Provide the [X, Y] coordinate of the cell's center where the given text is located.  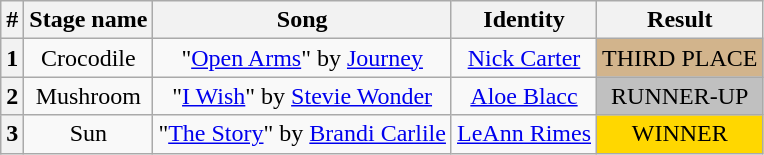
"I Wish" by Stevie Wonder [302, 96]
Mushroom [88, 96]
1 [12, 58]
THIRD PLACE [680, 58]
LeAnn Rimes [524, 134]
2 [12, 96]
"The Story" by Brandi Carlile [302, 134]
Song [302, 20]
Crocodile [88, 58]
WINNER [680, 134]
# [12, 20]
Aloe Blacc [524, 96]
"Open Arms" by Journey [302, 58]
RUNNER-UP [680, 96]
Identity [524, 20]
Result [680, 20]
Nick Carter [524, 58]
Stage name [88, 20]
Sun [88, 134]
3 [12, 134]
